Scan for the cell matching the given text and deliver its (x, y) coordinate at center. 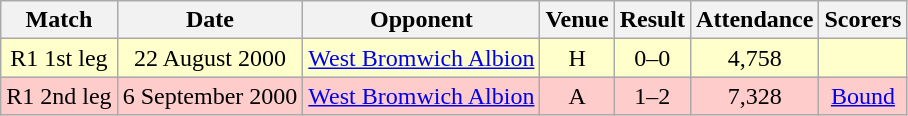
6 September 2000 (210, 96)
Attendance (755, 20)
4,758 (755, 58)
R1 1st leg (59, 58)
R1 2nd leg (59, 96)
Date (210, 20)
Scorers (863, 20)
Match (59, 20)
22 August 2000 (210, 58)
0–0 (652, 58)
7,328 (755, 96)
Venue (577, 20)
A (577, 96)
Bound (863, 96)
Result (652, 20)
1–2 (652, 96)
Opponent (422, 20)
H (577, 58)
